Return [X, Y] of the center of cell containing provided text 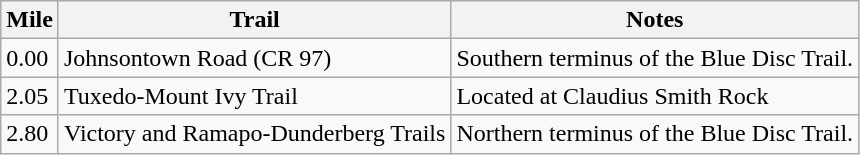
Mile [30, 20]
Notes [655, 20]
Southern terminus of the Blue Disc Trail. [655, 58]
Located at Claudius Smith Rock [655, 96]
Northern terminus of the Blue Disc Trail. [655, 134]
Johnsontown Road (CR 97) [254, 58]
2.05 [30, 96]
Tuxedo-Mount Ivy Trail [254, 96]
2.80 [30, 134]
Trail [254, 20]
0.00 [30, 58]
Victory and Ramapo-Dunderberg Trails [254, 134]
